Return the [X, Y] coordinate for the center point of the cell that contains the specified text.  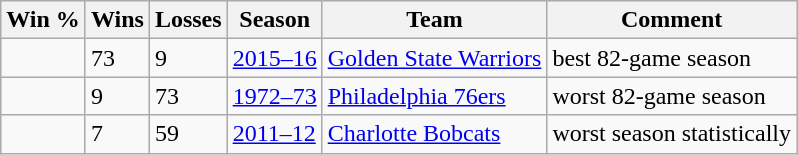
Losses [188, 20]
worst season statistically [672, 134]
Wins [117, 20]
2015–16 [274, 58]
7 [117, 134]
2011–12 [274, 134]
Win % [44, 20]
Season [274, 20]
worst 82-game season [672, 96]
Philadelphia 76ers [434, 96]
Comment [672, 20]
Golden State Warriors [434, 58]
best 82-game season [672, 58]
59 [188, 134]
1972–73 [274, 96]
Team [434, 20]
Charlotte Bobcats [434, 134]
